Pinpoint the cell where the given text exists, returning its [x, y] midpoint coordinate. 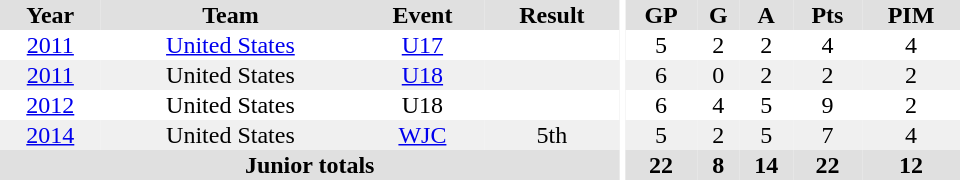
12 [911, 165]
9 [828, 105]
Junior totals [310, 165]
Year [50, 15]
8 [718, 165]
Result [552, 15]
0 [718, 75]
Pts [828, 15]
14 [766, 165]
WJC [422, 135]
5th [552, 135]
2012 [50, 105]
7 [828, 135]
G [718, 15]
Team [231, 15]
U17 [422, 45]
2014 [50, 135]
PIM [911, 15]
GP [661, 15]
A [766, 15]
Event [422, 15]
